Extract the (x, y) coordinate from the center of the cell holding the provided text.  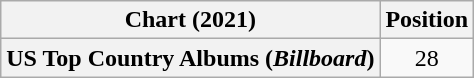
28 (427, 58)
US Top Country Albums (Billboard) (190, 58)
Position (427, 20)
Chart (2021) (190, 20)
